From the cell containing the given text, extract its center point as [x, y] coordinate. 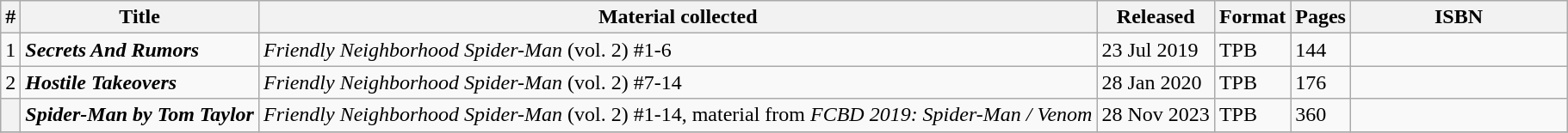
360 [1321, 115]
Friendly Neighborhood Spider-Man (vol. 2) #7-14 [678, 82]
28 Nov 2023 [1156, 115]
1 [10, 50]
Secrets And Rumors [139, 50]
Spider-Man by Tom Taylor [139, 115]
144 [1321, 50]
Released [1156, 17]
Material collected [678, 17]
Pages [1321, 17]
ISBN [1459, 17]
# [10, 17]
176 [1321, 82]
Format [1252, 17]
23 Jul 2019 [1156, 50]
Hostile Takeovers [139, 82]
2 [10, 82]
Friendly Neighborhood Spider-Man (vol. 2) #1-14, material from FCBD 2019: Spider-Man / Venom [678, 115]
28 Jan 2020 [1156, 82]
Title [139, 17]
Friendly Neighborhood Spider-Man (vol. 2) #1-6 [678, 50]
